Find where the given text appears and provide that cell's center as [X, Y] coordinate. 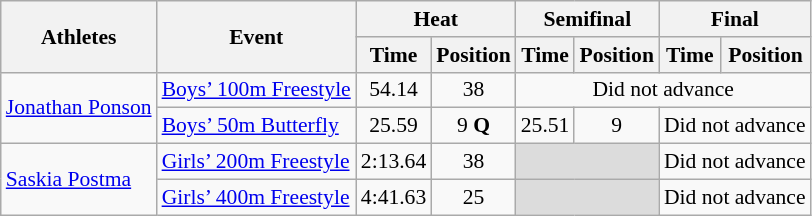
Boys’ 50m Butterfly [256, 126]
Girls’ 200m Freestyle [256, 162]
Event [256, 36]
Athletes [79, 36]
9 [616, 126]
Boys’ 100m Freestyle [256, 90]
Girls’ 400m Freestyle [256, 197]
Heat [436, 19]
Jonathan Ponson [79, 108]
2:13.64 [394, 162]
25.59 [394, 126]
Semifinal [588, 19]
25.51 [546, 126]
Final [735, 19]
54.14 [394, 90]
25 [473, 197]
Saskia Postma [79, 180]
9 Q [473, 126]
4:41.63 [394, 197]
